Locate the cell with the specified text and output its (x, y) center coordinate. 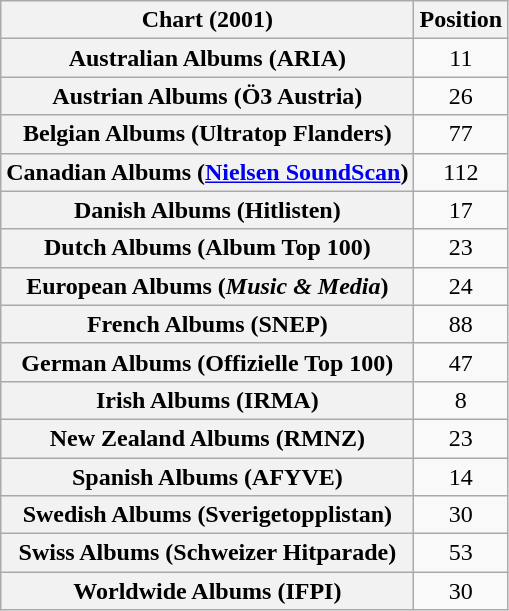
Australian Albums (ARIA) (208, 58)
Chart (2001) (208, 20)
11 (461, 58)
Worldwide Albums (IFPI) (208, 591)
77 (461, 134)
Dutch Albums (Album Top 100) (208, 248)
Position (461, 20)
Austrian Albums (Ö3 Austria) (208, 96)
French Albums (SNEP) (208, 324)
German Albums (Offizielle Top 100) (208, 362)
New Zealand Albums (RMNZ) (208, 438)
Canadian Albums (Nielsen SoundScan) (208, 172)
53 (461, 553)
26 (461, 96)
8 (461, 400)
Irish Albums (IRMA) (208, 400)
24 (461, 286)
88 (461, 324)
Swedish Albums (Sverigetopplistan) (208, 515)
Danish Albums (Hitlisten) (208, 210)
European Albums (Music & Media) (208, 286)
Swiss Albums (Schweizer Hitparade) (208, 553)
Spanish Albums (AFYVE) (208, 477)
14 (461, 477)
47 (461, 362)
Belgian Albums (Ultratop Flanders) (208, 134)
17 (461, 210)
112 (461, 172)
